Detect which cell encompasses the target text, then output its [x, y] center coordinate. 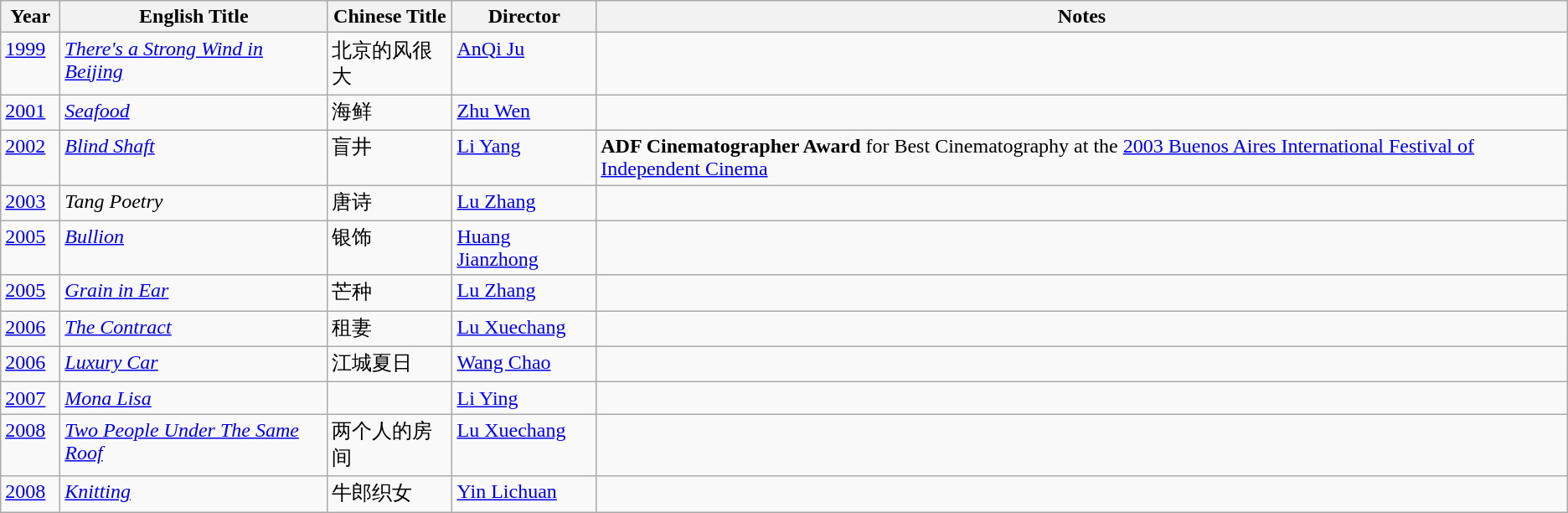
Seafood [194, 112]
Yin Lichuan [524, 495]
Zhu Wen [524, 112]
Knitting [194, 495]
两个人的房间 [390, 445]
The Contract [194, 329]
江城夏日 [390, 364]
Tang Poetry [194, 203]
ADF Cinematographer Award for Best Cinematography at the 2003 Buenos Aires International Festival of Independent Cinema [1082, 158]
银饰 [390, 248]
Huang Jianzhong [524, 248]
Mona Lisa [194, 398]
English Title [194, 17]
Notes [1082, 17]
Bullion [194, 248]
2001 [30, 112]
2003 [30, 203]
Grain in Ear [194, 293]
Director [524, 17]
海鲜 [390, 112]
Li Yang [524, 158]
Year [30, 17]
Two People Under The Same Roof [194, 445]
Blind Shaft [194, 158]
芒种 [390, 293]
Chinese Title [390, 17]
Luxury Car [194, 364]
盲井 [390, 158]
2007 [30, 398]
2002 [30, 158]
唐诗 [390, 203]
1999 [30, 64]
北京的风很大 [390, 64]
Wang Chao [524, 364]
AnQi Ju [524, 64]
租妻 [390, 329]
牛郎织女 [390, 495]
Li Ying [524, 398]
There's a Strong Wind in Beijing [194, 64]
